Return the [X, Y] coordinate for the center point of the cell that contains the specified text.  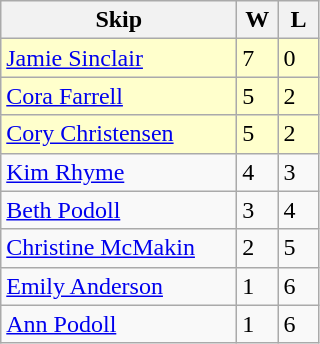
Beth Podoll [119, 210]
Skip [119, 20]
Cora Farrell [119, 96]
Ann Podoll [119, 324]
Christine McMakin [119, 248]
0 [298, 58]
Cory Christensen [119, 134]
Kim Rhyme [119, 172]
W [258, 20]
L [298, 20]
Emily Anderson [119, 286]
Jamie Sinclair [119, 58]
7 [258, 58]
